Return (X, Y) of the center of cell containing provided text 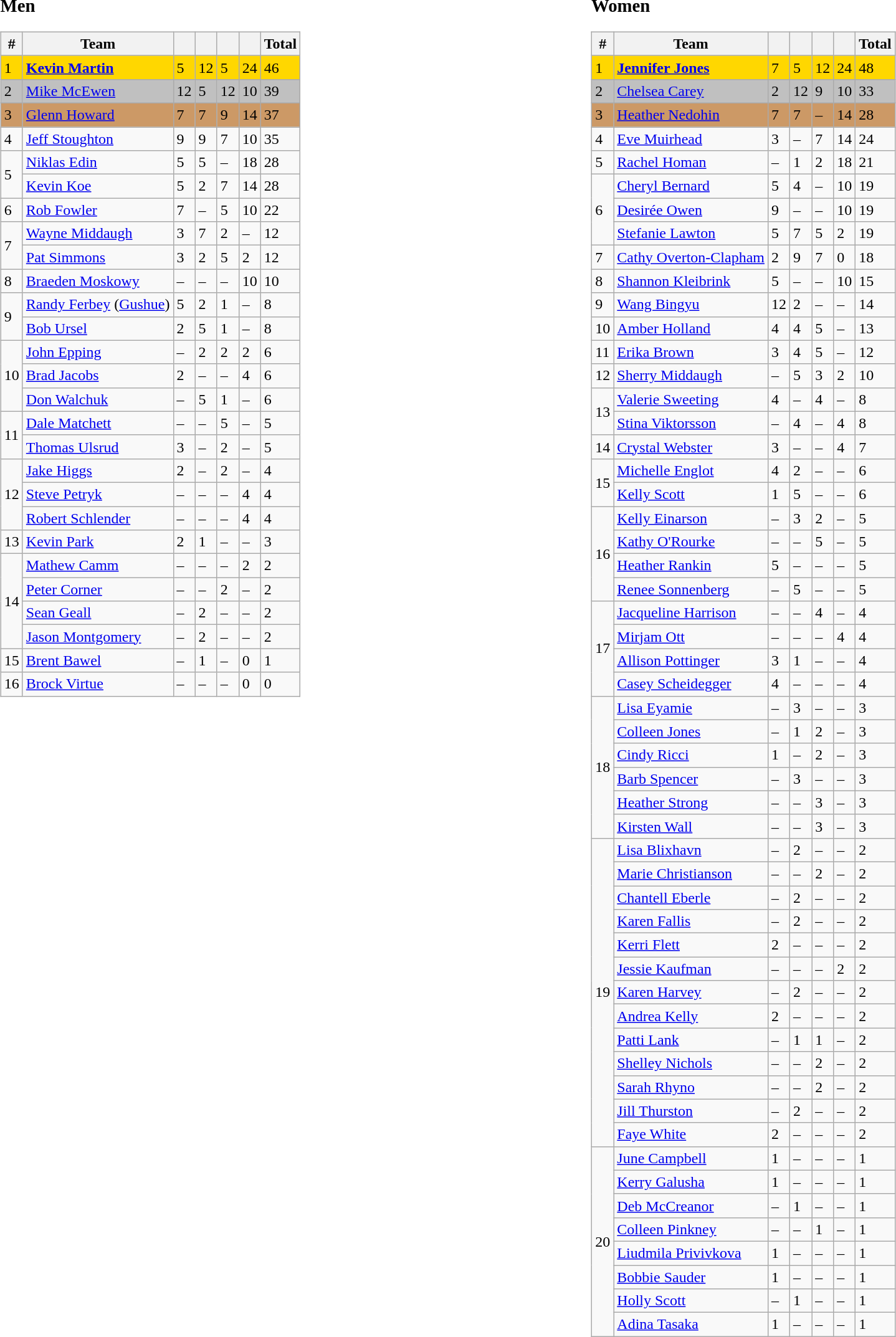
Chelsea Carey (691, 91)
Randy Ferbey (Gushue) (98, 305)
Don Walchuk (98, 399)
Crystal Webster (691, 447)
Kevin Koe (98, 186)
Faye White (691, 1135)
Andrea Kelly (691, 1016)
Dale Matchett (98, 423)
Stefanie Lawton (691, 234)
Lisa Blixhavn (691, 850)
Valerie Sweeting (691, 399)
Chantell Eberle (691, 898)
Wayne Middaugh (98, 234)
Heather Strong (691, 802)
Brock Virtue (98, 684)
Allison Pottinger (691, 660)
Bobbie Sauder (691, 1277)
Patti Lank (691, 1040)
Jennifer Jones (691, 67)
Barb Spencer (691, 779)
Colleen Pinkney (691, 1229)
Jake Higgs (98, 470)
Mike McEwen (98, 91)
Pat Simmons (98, 257)
Jacqueline Harrison (691, 613)
Karen Harvey (691, 992)
Erika Brown (691, 352)
Shannon Kleibrink (691, 281)
Robert Schlender (98, 518)
Casey Scheidegger (691, 684)
Braeden Moskowy (98, 281)
35 (280, 139)
Steve Petryk (98, 494)
Eve Muirhead (691, 139)
Jeff Stoughton (98, 139)
Bob Ursel (98, 328)
48 (875, 67)
Thomas Ulsrud (98, 447)
Jill Thurston (691, 1111)
17 (603, 649)
Shelley Nichols (691, 1063)
June Campbell (691, 1158)
46 (280, 67)
Amber Holland (691, 328)
Deb McCreanor (691, 1206)
Mirjam Ott (691, 637)
Kerri Flett (691, 945)
John Epping (98, 352)
Jason Montgomery (98, 637)
Heather Rankin (691, 566)
Michelle Englot (691, 470)
Niklas Edin (98, 163)
Kelly Einarson (691, 518)
Wang Bingyu (691, 305)
Renee Sonnenberg (691, 589)
Liudmila Privivkova (691, 1253)
Heather Nedohin (691, 115)
Sherry Middaugh (691, 376)
Adina Tasaka (691, 1325)
Cheryl Bernard (691, 186)
Karen Fallis (691, 921)
Rachel Homan (691, 163)
Marie Christianson (691, 873)
Lisa Eyamie (691, 708)
Kevin Martin (98, 67)
Kirsten Wall (691, 826)
21 (875, 163)
Jessie Kaufman (691, 969)
39 (280, 91)
22 (280, 210)
Colleen Jones (691, 731)
Kevin Park (98, 542)
Sean Geall (98, 613)
20 (603, 1241)
37 (280, 115)
Rob Fowler (98, 210)
Kerry Galusha (691, 1182)
Kelly Scott (691, 494)
Kathy O'Rourke (691, 542)
Peter Corner (98, 589)
Mathew Camm (98, 566)
Glenn Howard (98, 115)
Holly Scott (691, 1301)
Stina Viktorsson (691, 423)
33 (875, 91)
Cathy Overton-Clapham (691, 257)
Cindy Ricci (691, 755)
Sarah Rhyno (691, 1087)
Brent Bawel (98, 660)
Desirée Owen (691, 210)
Brad Jacobs (98, 376)
